Scan for the cell matching the given text and deliver its [x, y] coordinate at center. 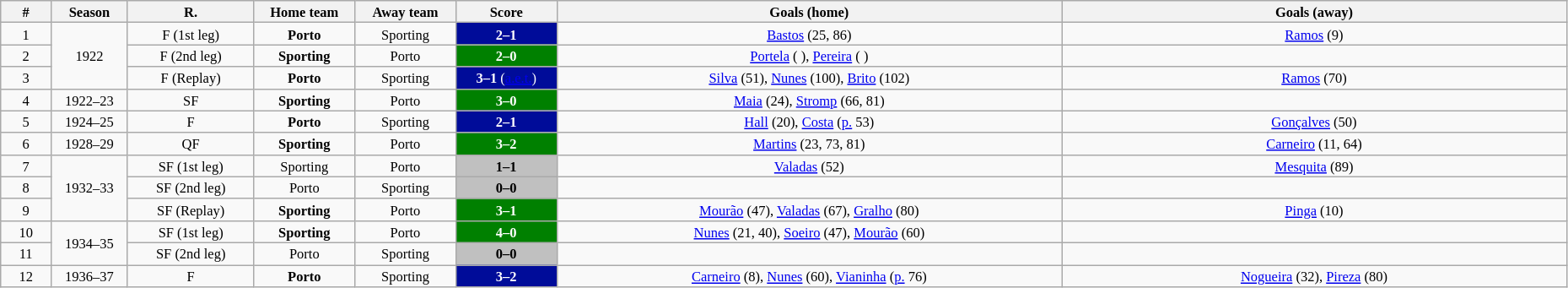
Score [506, 12]
1928–29 [89, 144]
F (Replay) [191, 78]
Mesquita (89) [1314, 166]
2–0 [506, 56]
SF [191, 100]
12 [26, 276]
Goals (home) [810, 12]
3–1 [506, 209]
4–0 [506, 231]
6 [26, 144]
2 [26, 56]
1 [26, 34]
Pinga (10) [1314, 209]
4 [26, 100]
Valadas (52) [810, 166]
# [26, 12]
Bastos (25, 86) [810, 34]
Away team [406, 12]
3 [26, 78]
Hall (20), Costa (p. 53) [810, 122]
1922 [89, 56]
1936–37 [89, 276]
5 [26, 122]
3–0 [506, 100]
SF (Replay) [191, 209]
Season [89, 12]
Gonçalves (50) [1314, 122]
Ramos (9) [1314, 34]
10 [26, 231]
R. [191, 12]
Nogueira (32), Pireza (80) [1314, 276]
Nunes (21, 40), Soeiro (47), Mourão (60) [810, 231]
3–1 (a.e.t.) [506, 78]
9 [26, 209]
Carneiro (11, 64) [1314, 144]
Mourão (47), Valadas (67), Gralho (80) [810, 209]
1932–33 [89, 187]
Silva (51), Nunes (100), Brito (102) [810, 78]
Martins (23, 73, 81) [810, 144]
QF [191, 144]
Home team [304, 12]
F (2nd leg) [191, 56]
1–1 [506, 166]
Portela ( ), Pereira ( ) [810, 56]
1922–23 [89, 100]
1934–35 [89, 242]
7 [26, 166]
Maia (24), Stromp (66, 81) [810, 100]
Carneiro (8), Nunes (60), Vianinha (p. 76) [810, 276]
8 [26, 187]
11 [26, 253]
Ramos (70) [1314, 78]
F (1st leg) [191, 34]
1924–25 [89, 122]
Goals (away) [1314, 12]
